Extract the [x, y] coordinate from the center of the cell holding the provided text.  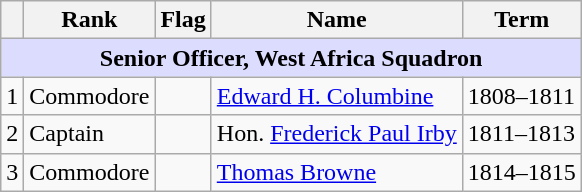
Hon. Frederick Paul Irby [336, 134]
Term [522, 20]
1814–1815 [522, 172]
1808–1811 [522, 96]
Name [336, 20]
Captain [90, 134]
2 [12, 134]
1 [12, 96]
1811–1813 [522, 134]
3 [12, 172]
Edward H. Columbine [336, 96]
Senior Officer, West Africa Squadron [292, 58]
Rank [90, 20]
Thomas Browne [336, 172]
Flag [183, 20]
